Pinpoint the cell where the given text exists, returning its [X, Y] midpoint coordinate. 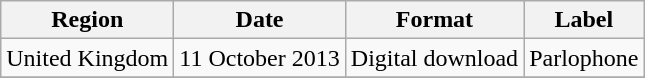
Digital download [434, 58]
Region [88, 20]
Date [260, 20]
11 October 2013 [260, 58]
United Kingdom [88, 58]
Format [434, 20]
Parlophone [584, 58]
Label [584, 20]
